Pinpoint the cell where the given text exists, returning its (x, y) midpoint coordinate. 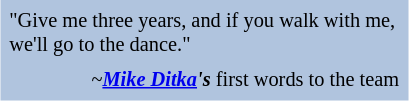
~Mike Ditka's first words to the team (204, 80)
"Give me three years, and if you walk with me, we'll go to the dance." (204, 34)
